Search for the cell housing the specified text and yield its (x, y) center coordinate. 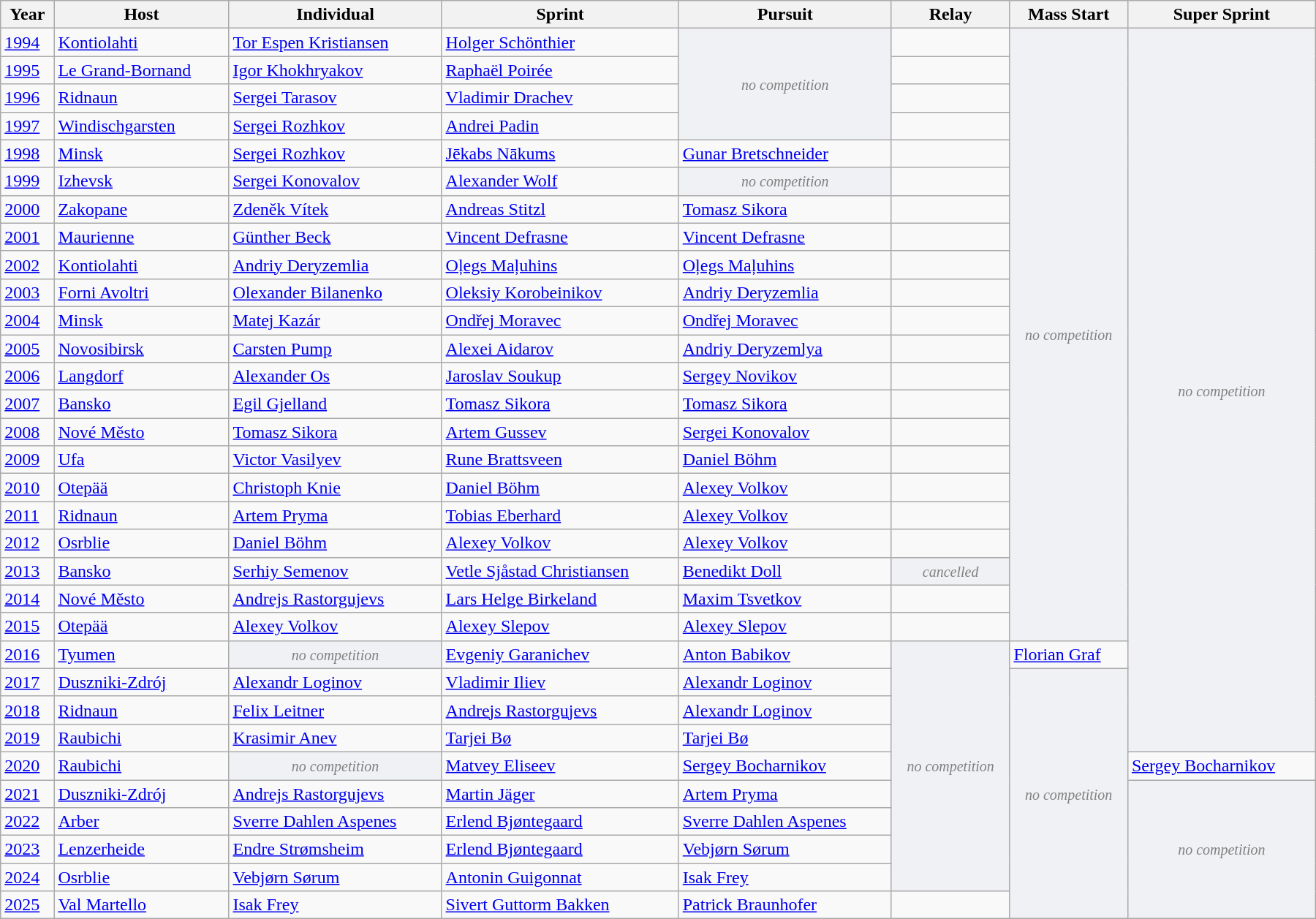
Antonin Guigonnat (560, 877)
Jēkabs Nākums (560, 154)
Evgeniy Garanichev (560, 654)
Le Grand-Bornand (142, 70)
Holger Schönthier (560, 42)
Endre Strømsheim (335, 850)
2019 (28, 738)
Vladimir Drachev (560, 98)
Arber (142, 822)
Forni Avoltri (142, 292)
Sergei Tarasov (335, 98)
2006 (28, 377)
2024 (28, 877)
2022 (28, 822)
1998 (28, 154)
Raphaël Poirée (560, 70)
2001 (28, 237)
2004 (28, 320)
Alexander Wolf (560, 181)
1996 (28, 98)
Egil Gjelland (335, 404)
Krasimir Anev (335, 738)
Igor Khokhryakov (335, 70)
Alexander Os (335, 377)
2005 (28, 349)
Mass Start (1069, 15)
Sprint (560, 15)
Victor Vasilyev (335, 460)
2010 (28, 488)
Günther Beck (335, 237)
Novosibirsk (142, 349)
Olexander Bilanenko (335, 292)
Izhevsk (142, 181)
1999 (28, 181)
Val Martello (142, 905)
2021 (28, 793)
Super Sprint (1221, 15)
2007 (28, 404)
Andreas Stitzl (560, 209)
Carsten Pump (335, 349)
2008 (28, 432)
Maxim Tsvetkov (785, 599)
Anton Babikov (785, 654)
2013 (28, 571)
Tyumen (142, 654)
Langdorf (142, 377)
Matvey Eliseev (560, 765)
Tor Espen Kristiansen (335, 42)
Individual (335, 15)
2012 (28, 543)
Sivert Guttorm Bakken (560, 905)
Maurienne (142, 237)
Zdeněk Vítek (335, 209)
1997 (28, 126)
Benedikt Doll (785, 571)
Martin Jäger (560, 793)
Rune Brattsveen (560, 460)
Patrick Braunhofer (785, 905)
2018 (28, 710)
Pursuit (785, 15)
Jaroslav Soukup (560, 377)
Christoph Knie (335, 488)
Year (28, 15)
2025 (28, 905)
1994 (28, 42)
2016 (28, 654)
Lars Helge Birkeland (560, 599)
2002 (28, 265)
Matej Kazár (335, 320)
2015 (28, 627)
Relay (950, 15)
Sergey Novikov (785, 377)
2023 (28, 850)
2020 (28, 765)
2017 (28, 682)
2011 (28, 515)
1995 (28, 70)
2000 (28, 209)
Serhiy Semenov (335, 571)
2003 (28, 292)
2009 (28, 460)
Lenzerheide (142, 850)
Tobias Eberhard (560, 515)
cancelled (950, 571)
Zakopane (142, 209)
Oleksiy Korobeinikov (560, 292)
Ufa (142, 460)
Artem Gussev (560, 432)
Vladimir Iliev (560, 682)
Andrei Padin (560, 126)
Gunar Bretschneider (785, 154)
Florian Graf (1069, 654)
Felix Leitner (335, 710)
Windischgarsten (142, 126)
Andriy Deryzemlya (785, 349)
Vetle Sjåstad Christiansen (560, 571)
2014 (28, 599)
Host (142, 15)
Alexei Aidarov (560, 349)
